Return [X, Y] of the center of cell containing provided text 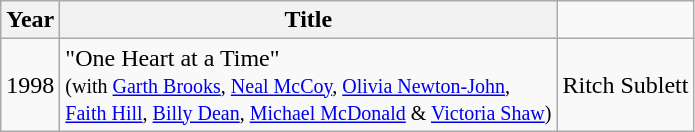
"One Heart at a Time"(with Garth Brooks, Neal McCoy, Olivia Newton-John,Faith Hill, Billy Dean, Michael McDonald & Victoria Shaw) [308, 85]
Ritch Sublett [626, 85]
Title [308, 20]
1998 [30, 85]
Year [30, 20]
